Pinpoint the cell where the given text exists, returning its (X, Y) midpoint coordinate. 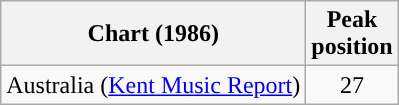
Australia (Kent Music Report) (154, 85)
Peakposition (352, 34)
Chart (1986) (154, 34)
27 (352, 85)
